From the cell containing the given text, extract its center point as [x, y] coordinate. 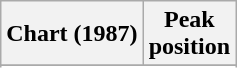
Chart (1987) [72, 34]
Peakposition [189, 34]
